Locate the cell with the specified text and output its (x, y) center coordinate. 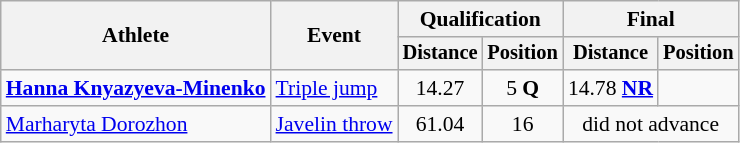
Qualification (480, 19)
Triple jump (334, 88)
Marharyta Dorozhon (136, 124)
Javelin throw (334, 124)
5 Q (522, 88)
14.78 NR (610, 88)
16 (522, 124)
Final (651, 19)
Event (334, 36)
14.27 (440, 88)
did not advance (651, 124)
61.04 (440, 124)
Athlete (136, 36)
Hanna Knyazyeva-Minenko (136, 88)
